Determine the [x, y] coordinate at the center of the cell enclosing the given text.  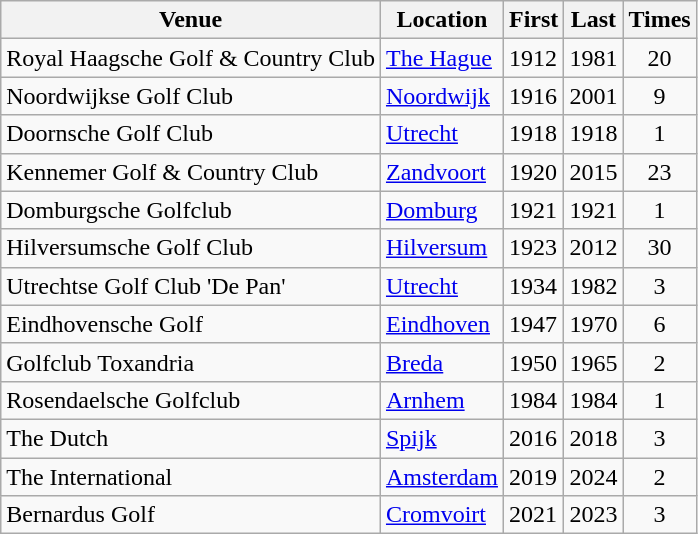
Times [660, 20]
Cromvoirt [442, 515]
1916 [533, 96]
2024 [594, 477]
Location [442, 20]
1981 [594, 58]
30 [660, 248]
1965 [594, 362]
1934 [533, 286]
First [533, 20]
1920 [533, 172]
9 [660, 96]
Utrechtse Golf Club 'De Pan' [191, 286]
Noordwijkse Golf Club [191, 96]
Royal Haagsche Golf & Country Club [191, 58]
1947 [533, 324]
Eindhoven [442, 324]
Hilversumsche Golf Club [191, 248]
Kennemer Golf & Country Club [191, 172]
20 [660, 58]
The Hague [442, 58]
Golfclub Toxandria [191, 362]
Doornsche Golf Club [191, 134]
2018 [594, 438]
2023 [594, 515]
Domburgsche Golfclub [191, 210]
1923 [533, 248]
Domburg [442, 210]
1950 [533, 362]
Breda [442, 362]
2016 [533, 438]
The International [191, 477]
Arnhem [442, 400]
2019 [533, 477]
23 [660, 172]
1970 [594, 324]
6 [660, 324]
Zandvoort [442, 172]
Spijk [442, 438]
Eindhovensche Golf [191, 324]
2001 [594, 96]
2015 [594, 172]
1982 [594, 286]
2021 [533, 515]
Last [594, 20]
Rosendaelsche Golfclub [191, 400]
Bernardus Golf [191, 515]
2012 [594, 248]
Venue [191, 20]
Noordwijk [442, 96]
1912 [533, 58]
Hilversum [442, 248]
The Dutch [191, 438]
Amsterdam [442, 477]
